Capture the cell that displays the provided text and extract its [x, y] central coordinate. 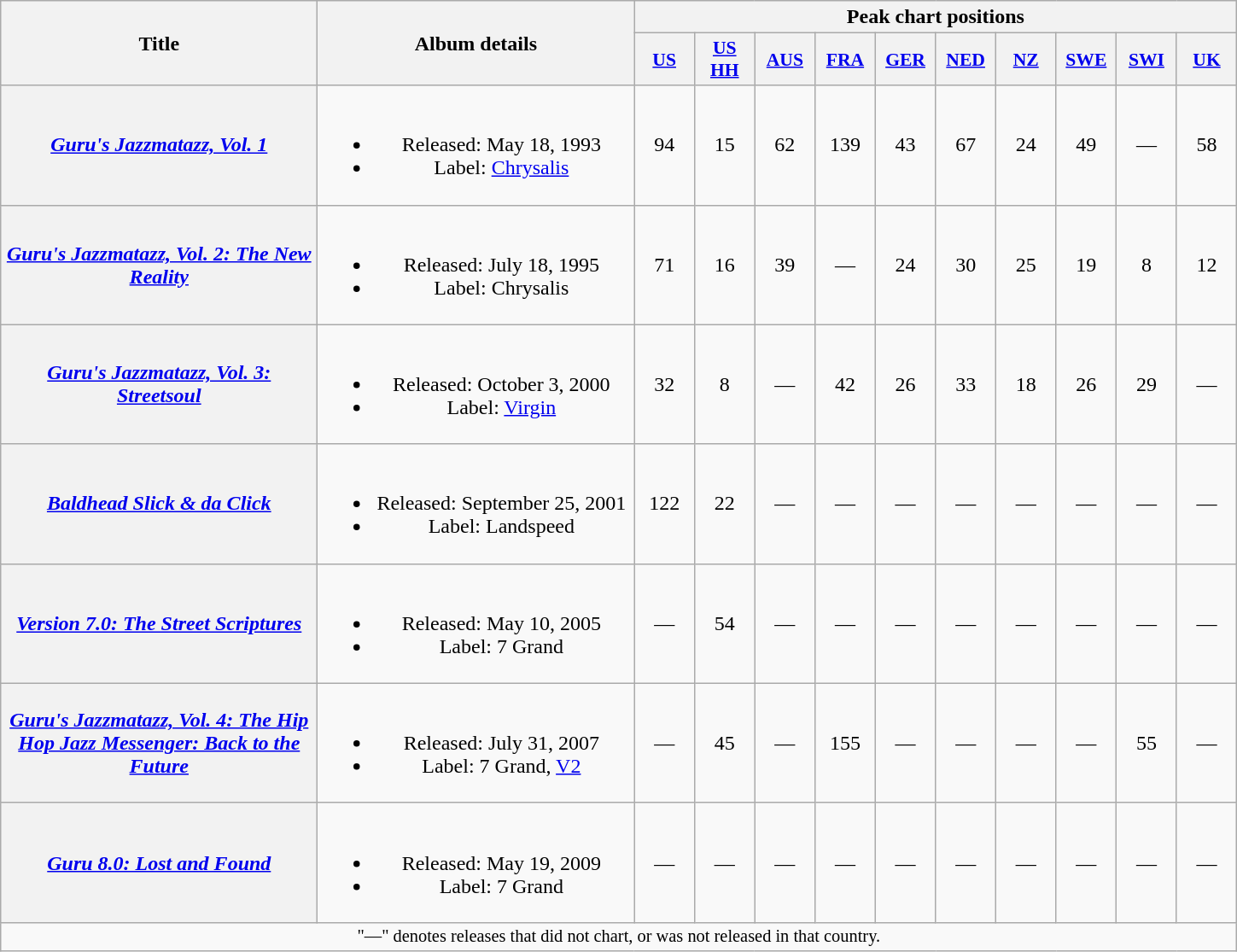
Guru's Jazzmatazz, Vol. 3: Streetsoul [159, 384]
67 [966, 145]
32 [664, 384]
18 [1026, 384]
GER [905, 60]
Released: September 25, 2001Label: Landspeed [476, 504]
Released: May 19, 2009Label: 7 Grand [476, 862]
25 [1026, 265]
SWE [1086, 60]
Guru's Jazzmatazz, Vol. 4: The Hip Hop Jazz Messenger: Back to the Future [159, 743]
Peak chart positions [936, 17]
62 [785, 145]
30 [966, 265]
155 [845, 743]
22 [724, 504]
49 [1086, 145]
UK [1207, 60]
AUS [785, 60]
FRA [845, 60]
Released: July 18, 1995Label: Chrysalis [476, 265]
Version 7.0: The Street Scriptures [159, 623]
42 [845, 384]
Guru 8.0: Lost and Found [159, 862]
NZ [1026, 60]
33 [966, 384]
Released: July 31, 2007Label: 7 Grand, V2 [476, 743]
71 [664, 265]
NED [966, 60]
19 [1086, 265]
39 [785, 265]
Title [159, 43]
SWI [1147, 60]
Guru's Jazzmatazz, Vol. 1 [159, 145]
"—" denotes releases that did not chart, or was not released in that country. [619, 937]
45 [724, 743]
29 [1147, 384]
43 [905, 145]
12 [1207, 265]
US [664, 60]
54 [724, 623]
Released: October 3, 2000Label: Virgin [476, 384]
55 [1147, 743]
94 [664, 145]
Album details [476, 43]
Baldhead Slick & da Click [159, 504]
139 [845, 145]
16 [724, 265]
US HH [724, 60]
15 [724, 145]
Guru's Jazzmatazz, Vol. 2: The New Reality [159, 265]
58 [1207, 145]
122 [664, 504]
Released: May 18, 1993Label: Chrysalis [476, 145]
Released: May 10, 2005Label: 7 Grand [476, 623]
